Provide the [x, y] coordinate of the cell's center where the given text is located.  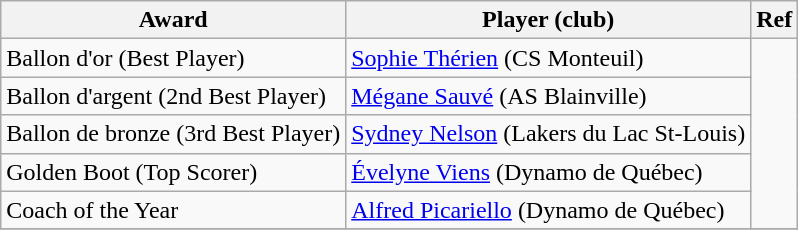
Player (club) [548, 20]
Alfred Picariello (Dynamo de Québec) [548, 210]
Ballon d'or (Best Player) [174, 58]
Sydney Nelson (Lakers du Lac St-Louis) [548, 134]
Sophie Thérien (CS Monteuil) [548, 58]
Coach of the Year [174, 210]
Mégane Sauvé (AS Blainville) [548, 96]
Award [174, 20]
Golden Boot (Top Scorer) [174, 172]
Ballon de bronze (3rd Best Player) [174, 134]
Ref [774, 20]
Évelyne Viens (Dynamo de Québec) [548, 172]
Ballon d'argent (2nd Best Player) [174, 96]
